Locate the cell with the specified text and output its [X, Y] center coordinate. 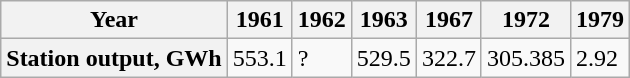
553.1 [260, 58]
1963 [384, 20]
? [322, 58]
1967 [448, 20]
1979 [600, 20]
1961 [260, 20]
1962 [322, 20]
322.7 [448, 58]
1972 [526, 20]
Station output, GWh [114, 58]
529.5 [384, 58]
Year [114, 20]
305.385 [526, 58]
2.92 [600, 58]
